Return [x, y] of the center of cell containing provided text 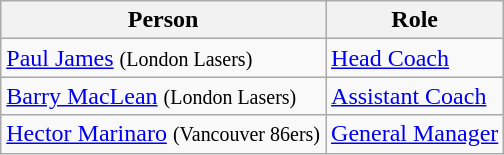
Barry MacLean (London Lasers) [164, 96]
Assistant Coach [415, 96]
Hector Marinaro (Vancouver 86ers) [164, 134]
Person [164, 20]
Head Coach [415, 58]
Paul James (London Lasers) [164, 58]
Role [415, 20]
General Manager [415, 134]
